Locate the cell with the specified text and output its (x, y) center coordinate. 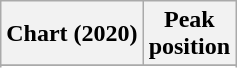
Chart (2020) (72, 34)
Peakposition (189, 34)
